Pinpoint the cell where the given text exists, returning its [x, y] midpoint coordinate. 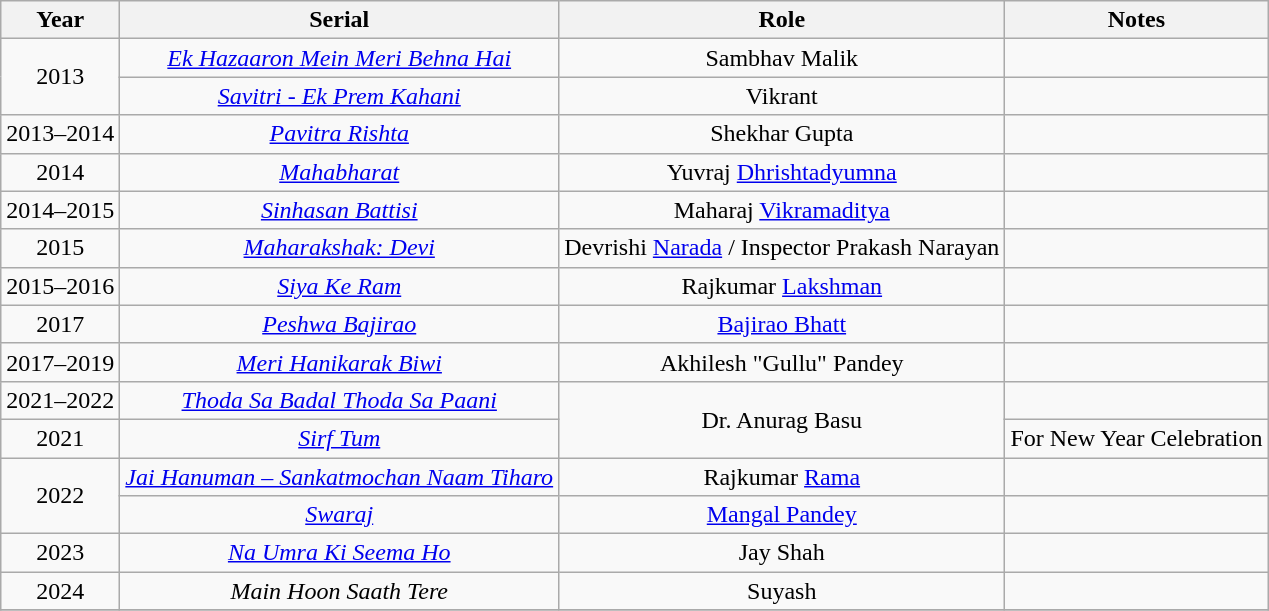
2014–2015 [60, 210]
2021 [60, 438]
2014 [60, 172]
Bajirao Bhatt [782, 324]
2015 [60, 248]
2024 [60, 591]
2015–2016 [60, 286]
Sambhav Malik [782, 58]
Akhilesh "Gullu" Pandey [782, 362]
2013 [60, 77]
Yuvraj Dhrishtadyumna [782, 172]
Siya Ke Ram [340, 286]
Na Umra Ki Seema Ho [340, 553]
Mangal Pandey [782, 515]
Rajkumar Rama [782, 477]
Maharakshak: Devi [340, 248]
Savitri - Ek Prem Kahani [340, 96]
Swaraj [340, 515]
Vikrant [782, 96]
2023 [60, 553]
2017 [60, 324]
Year [60, 20]
Jay Shah [782, 553]
2021–2022 [60, 400]
Thoda Sa Badal Thoda Sa Paani [340, 400]
Devrishi Narada / Inspector Prakash Narayan [782, 248]
Mahabharat [340, 172]
Sinhasan Battisi [340, 210]
Sirf Tum [340, 438]
Rajkumar Lakshman [782, 286]
Shekhar Gupta [782, 134]
Suyash [782, 591]
Meri Hanikarak Biwi [340, 362]
Dr. Anurag Basu [782, 419]
Notes [1136, 20]
2022 [60, 496]
Peshwa Bajirao [340, 324]
Maharaj Vikramaditya [782, 210]
2013–2014 [60, 134]
2017–2019 [60, 362]
Main Hoon Saath Tere [340, 591]
Pavitra Rishta [340, 134]
Jai Hanuman – Sankatmochan Naam Tiharo [340, 477]
Ek Hazaaron Mein Meri Behna Hai [340, 58]
Serial [340, 20]
Role [782, 20]
For New Year Celebration [1136, 438]
